Detect which cell encompasses the target text, then output its (X, Y) center coordinate. 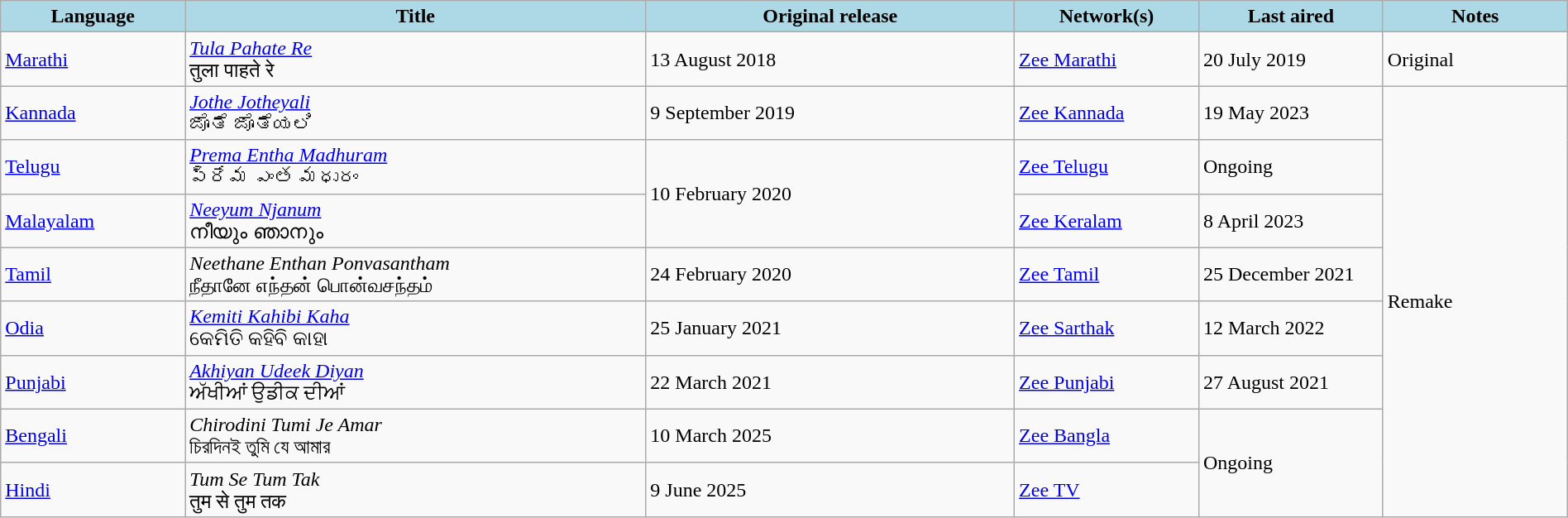
Tula Pahate Re तुला पाहते रे (415, 60)
Marathi (93, 60)
Original (1475, 60)
10 February 2020 (830, 194)
Bengali (93, 435)
Telugu (93, 167)
Odia (93, 328)
Chirodini Tumi Je Amar চিরদিনই তুমি যে আমার (415, 435)
Last aired (1290, 17)
Kannada (93, 113)
25 December 2021 (1290, 275)
Original release (830, 17)
27 August 2021 (1290, 382)
10 March 2025 (830, 435)
20 July 2019 (1290, 60)
8 April 2023 (1290, 220)
Remake (1475, 301)
25 January 2021 (830, 328)
Language (93, 17)
9 September 2019 (830, 113)
13 August 2018 (830, 60)
Kemiti Kahibi Kaha କେମିତି କହିବି କାହା (415, 328)
Jothe Jotheyali ಜೊತೆ ಜೊತೆಯಲಿ (415, 113)
Prema Entha Madhuram ప్రేమ ఎంత మధురం (415, 167)
Title (415, 17)
Neeyum Njanum നീയും ഞാനും (415, 220)
Notes (1475, 17)
Zee Keralam (1107, 220)
Zee Tamil (1107, 275)
Zee Telugu (1107, 167)
22 March 2021 (830, 382)
19 May 2023 (1290, 113)
Akhiyan Udeek Diyan ਅੱਖੀਆਂ ਉਡੀਕ ਦੀਆਂ (415, 382)
Punjabi (93, 382)
Tum Se Tum Tak तुम से तुम तक (415, 490)
Network(s) (1107, 17)
Hindi (93, 490)
12 March 2022 (1290, 328)
24 February 2020 (830, 275)
Neethane Enthan Ponvasantham நீதானே எந்தன் பொன்வசந்தம் (415, 275)
Zee Kannada (1107, 113)
9 June 2025 (830, 490)
Zee Bangla (1107, 435)
Zee Punjabi (1107, 382)
Zee TV (1107, 490)
Zee Marathi (1107, 60)
Tamil (93, 275)
Malayalam (93, 220)
Zee Sarthak (1107, 328)
